Detect which cell encompasses the target text, then output its [X, Y] center coordinate. 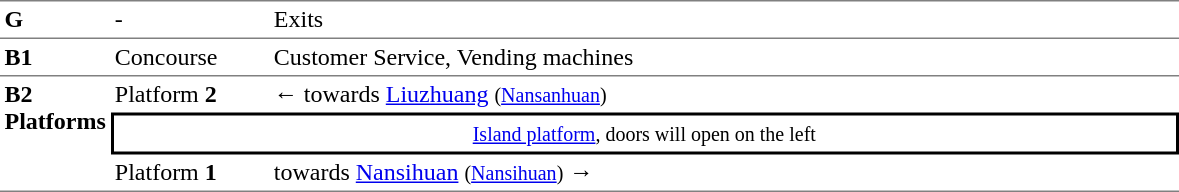
B1 [55, 58]
G [55, 19]
Exits [724, 19]
← towards Liuzhuang (Nansanhuan) [724, 94]
- [190, 19]
B2Platforms [55, 134]
Island platform, doors will open on the left [644, 133]
Concourse [190, 58]
Platform 2 [190, 94]
Platform 1 [190, 173]
Customer Service, Vending machines [724, 58]
towards Nansihuan (Nansihuan) → [724, 173]
